Determine the (X, Y) coordinate at the center of the cell enclosing the given text.  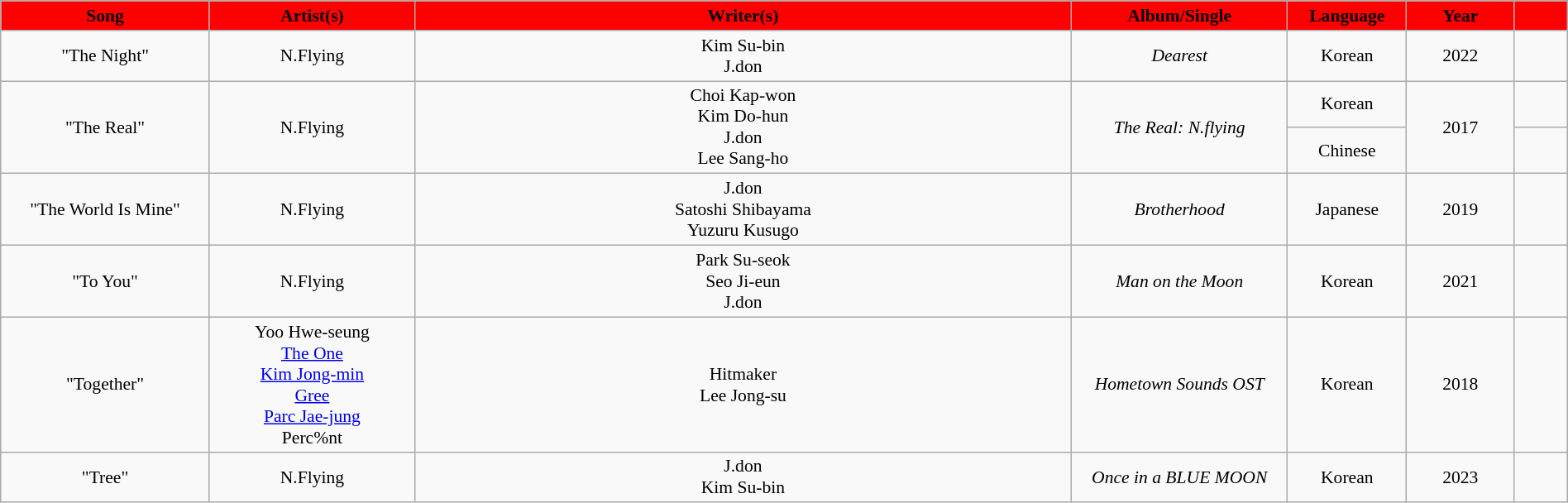
Artist(s) (312, 16)
Writer(s) (743, 16)
Japanese (1347, 210)
"The Night" (106, 55)
2017 (1460, 127)
Hometown Sounds OST (1179, 384)
Chinese (1347, 151)
Man on the Moon (1179, 281)
Choi Kap-won Kim Do-hun J.don Lee Sang-ho (743, 127)
Yoo Hwe-seung The One Kim Jong-min Gree Parc Jae-jung Perc%nt (312, 384)
Once in a BLUE MOON (1179, 477)
Song (106, 16)
Year (1460, 16)
"Together" (106, 384)
"Tree" (106, 477)
"To You" (106, 281)
Language (1347, 16)
Album/Single (1179, 16)
2023 (1460, 477)
Hitmaker Lee Jong-su (743, 384)
The Real: N.flying (1179, 127)
J.don Satoshi Shibayama Yuzuru Kusugo (743, 210)
Dearest (1179, 55)
Brotherhood (1179, 210)
Park Su-seok Seo Ji-eun J.don (743, 281)
"The Real" (106, 127)
2022 (1460, 55)
2019 (1460, 210)
2021 (1460, 281)
"The World Is Mine" (106, 210)
Kim Su-bin J.don (743, 55)
J.don Kim Su-bin (743, 477)
2018 (1460, 384)
